Scan for the cell matching the given text and deliver its [x, y] coordinate at center. 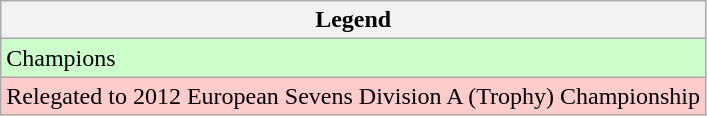
Relegated to 2012 European Sevens Division A (Trophy) Championship [354, 96]
Champions [354, 58]
Legend [354, 20]
